Return the [X, Y] coordinate for the center point of the cell that contains the specified text.  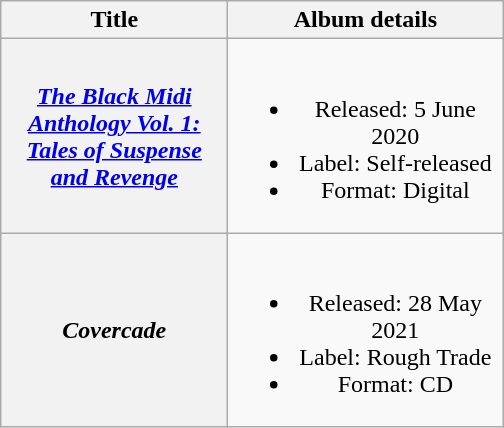
The Black Midi Anthology Vol. 1: Tales of Suspense and Revenge [114, 136]
Released: 28 May 2021Label: Rough TradeFormat: CD [366, 330]
Released: 5 June 2020Label: Self-releasedFormat: Digital [366, 136]
Covercade [114, 330]
Album details [366, 20]
Title [114, 20]
